Determine the [X, Y] coordinate at the center of the cell enclosing the given text.  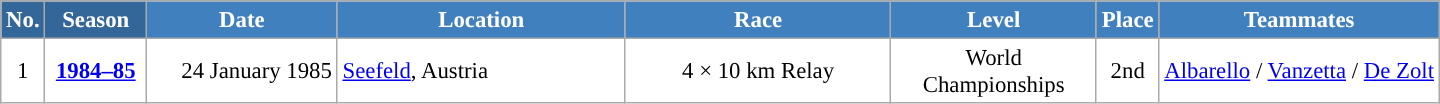
Race [758, 20]
No. [23, 20]
Location [481, 20]
24 January 1985 [242, 72]
Seefeld, Austria [481, 72]
Date [242, 20]
Place [1127, 20]
World Championships [994, 72]
Season [96, 20]
1984–85 [96, 72]
4 × 10 km Relay [758, 72]
Teammates [1299, 20]
Level [994, 20]
Albarello / Vanzetta / De Zolt [1299, 72]
2nd [1127, 72]
1 [23, 72]
